Output the (X, Y) coordinate of the center of the cell containing the given text.  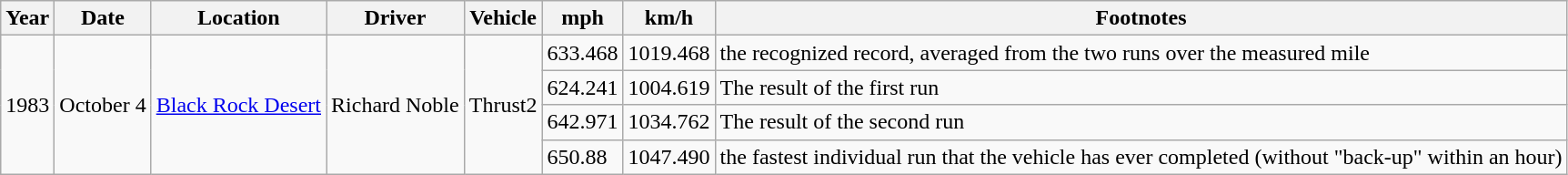
Thrust2 (503, 105)
The result of the second run (1141, 122)
Vehicle (503, 18)
Black Rock Desert (238, 105)
1034.762 (669, 122)
Date (103, 18)
The result of the first run (1141, 87)
Driver (396, 18)
1019.468 (669, 53)
1047.490 (669, 157)
Richard Noble (396, 105)
Footnotes (1141, 18)
mph (582, 18)
Location (238, 18)
624.241 (582, 87)
642.971 (582, 122)
km/h (669, 18)
1004.619 (669, 87)
the recognized record, averaged from the two runs over the measured mile (1141, 53)
633.468 (582, 53)
650.88 (582, 157)
the fastest individual run that the vehicle has ever completed (without "back-up" within an hour) (1141, 157)
1983 (27, 105)
October 4 (103, 105)
Year (27, 18)
